Search for the cell housing the specified text and yield its [x, y] center coordinate. 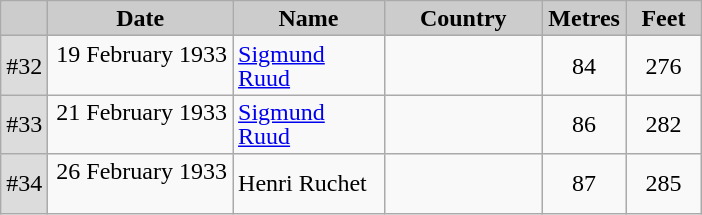
Feet [664, 18]
87 [584, 184]
Country [463, 18]
84 [584, 66]
Name [309, 18]
276 [664, 66]
#34 [24, 184]
Henri Ruchet [309, 184]
19 February 1933 [140, 66]
26 February 1933 [140, 184]
Date [140, 18]
#32 [24, 66]
285 [664, 184]
#33 [24, 124]
86 [584, 124]
Metres [584, 18]
282 [664, 124]
21 February 1933 [140, 124]
